Search for the cell housing the specified text and yield its (X, Y) center coordinate. 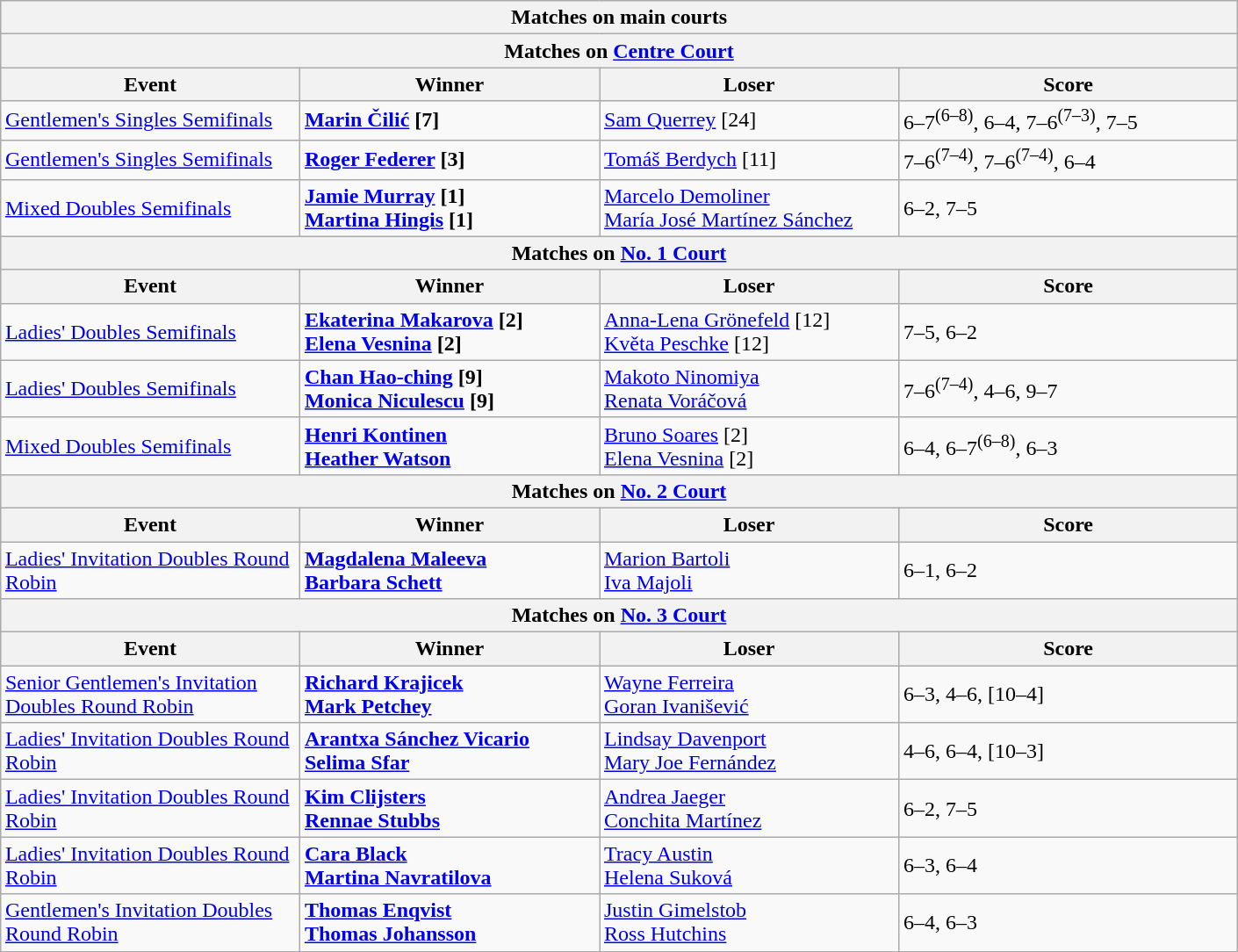
6–3, 6–4 (1069, 866)
Matches on Centre Court (618, 51)
Marion Bartoli Iva Majoli (748, 571)
Roger Federer [3] (450, 160)
6–3, 4–6, [10–4] (1069, 694)
Senior Gentlemen's Invitation Doubles Round Robin (149, 694)
6–4, 6–3 (1069, 922)
Andrea Jaeger Conchita Martínez (748, 808)
Jamie Murray [1] Martina Hingis [1] (450, 207)
Thomas Enqvist Thomas Johansson (450, 922)
7–6(7–4), 7–6(7–4), 6–4 (1069, 160)
Matches on main courts (618, 18)
Ekaterina Makarova [2] Elena Vesnina [2] (450, 332)
6–1, 6–2 (1069, 571)
7–5, 6–2 (1069, 332)
Arantxa Sánchez Vicario Selima Sfar (450, 752)
Matches on No. 3 Court (618, 616)
Chan Hao-ching [9] Monica Niculescu [9] (450, 388)
Magdalena Maleeva Barbara Schett (450, 571)
Tomáš Berdych [11] (748, 160)
Tracy Austin Helena Suková (748, 866)
4–6, 6–4, [10–3] (1069, 752)
Marcelo Demoliner María José Martínez Sánchez (748, 207)
6–7(6–8), 6–4, 7–6(7–3), 7–5 (1069, 121)
Anna-Lena Grönefeld [12] Květa Peschke [12] (748, 332)
Makoto Ninomiya Renata Voráčová (748, 388)
Wayne Ferreira Goran Ivanišević (748, 694)
Henri Kontinen Heather Watson (450, 446)
Matches on No. 1 Court (618, 253)
6–4, 6–7(6–8), 6–3 (1069, 446)
Sam Querrey [24] (748, 121)
7–6(7–4), 4–6, 9–7 (1069, 388)
Marin Čilić [7] (450, 121)
Richard Krajicek Mark Petchey (450, 694)
Cara Black Martina Navratilova (450, 866)
Gentlemen's Invitation Doubles Round Robin (149, 922)
Bruno Soares [2] Elena Vesnina [2] (748, 446)
Lindsay Davenport Mary Joe Fernández (748, 752)
Justin Gimelstob Ross Hutchins (748, 922)
Kim Clijsters Rennae Stubbs (450, 808)
Matches on No. 2 Court (618, 491)
